Locate the cell with the specified text and output its [x, y] center coordinate. 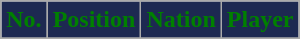
Nation [181, 20]
No. [24, 20]
Position [94, 20]
Player [260, 20]
